Extract the [x, y] coordinate from the center of the cell holding the provided text.  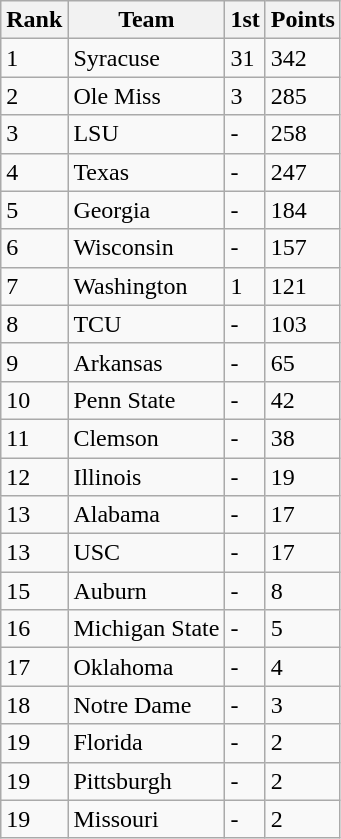
103 [302, 324]
31 [245, 58]
65 [302, 362]
Michigan State [146, 629]
157 [302, 248]
12 [34, 477]
342 [302, 58]
Texas [146, 172]
16 [34, 629]
6 [34, 248]
Wisconsin [146, 248]
Rank [34, 20]
Alabama [146, 515]
USC [146, 553]
Pittsburgh [146, 781]
Ole Miss [146, 96]
18 [34, 705]
1st [245, 20]
15 [34, 591]
Oklahoma [146, 667]
Notre Dame [146, 705]
Penn State [146, 400]
11 [34, 438]
42 [302, 400]
247 [302, 172]
Georgia [146, 210]
Points [302, 20]
10 [34, 400]
Clemson [146, 438]
TCU [146, 324]
Syracuse [146, 58]
184 [302, 210]
9 [34, 362]
Washington [146, 286]
LSU [146, 134]
285 [302, 96]
Missouri [146, 819]
121 [302, 286]
7 [34, 286]
Team [146, 20]
38 [302, 438]
Auburn [146, 591]
Arkansas [146, 362]
Illinois [146, 477]
Florida [146, 743]
258 [302, 134]
